Return the [x, y] coordinate for the center point of the cell that contains the specified text.  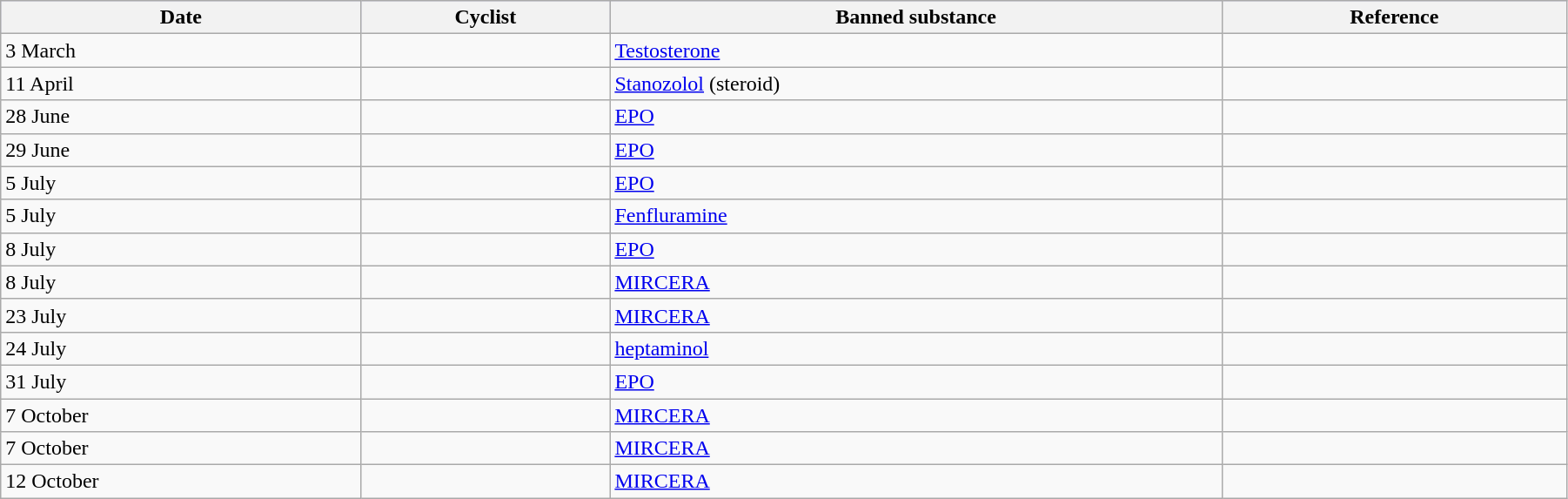
28 June [181, 117]
11 April [181, 84]
23 July [181, 315]
Testosterone [915, 51]
Banned substance [915, 17]
Stanozolol (steroid) [915, 84]
Cyclist [486, 17]
Date [181, 17]
31 July [181, 381]
3 March [181, 51]
12 October [181, 482]
Fenfluramine [915, 216]
29 June [181, 150]
Reference [1394, 17]
heptaminol [915, 348]
24 July [181, 348]
